From the cell containing the given text, extract its center point as [X, Y] coordinate. 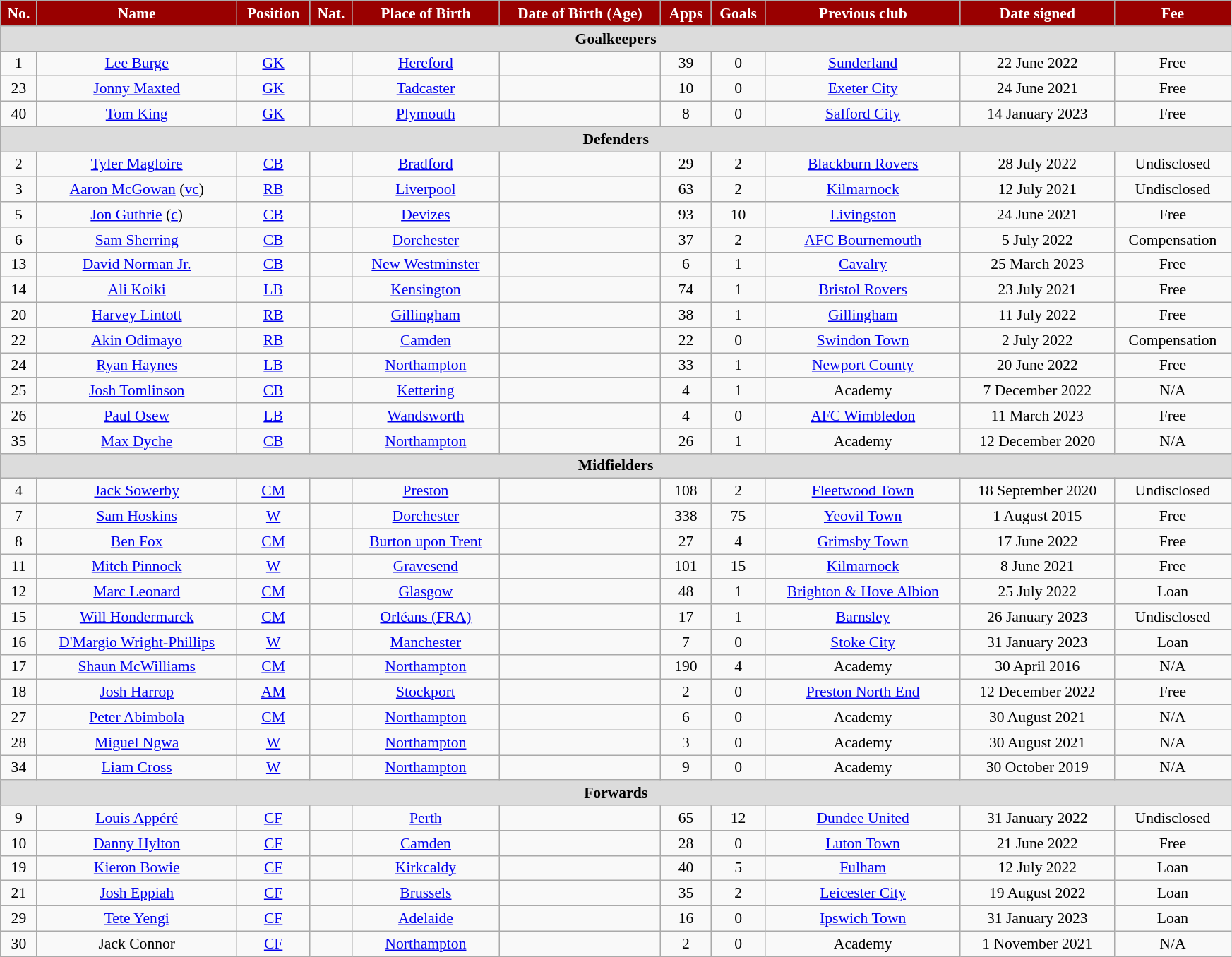
Gravesend [426, 567]
101 [686, 567]
Stoke City [863, 642]
Exeter City [863, 89]
Tyler Magloire [137, 164]
21 June 2022 [1037, 843]
Leicester City [863, 893]
Swindon Town [863, 340]
Brighton & Hove Albion [863, 592]
Liam Cross [137, 768]
48 [686, 592]
1 November 2021 [1037, 944]
Jonny Maxted [137, 89]
Akin Odimayo [137, 340]
Burton upon Trent [426, 541]
Josh Eppiah [137, 893]
Manchester [426, 642]
74 [686, 290]
Grimsby Town [863, 541]
108 [686, 491]
11 [18, 567]
Brussels [426, 893]
26 January 2023 [1037, 617]
12 December 2020 [1037, 441]
Livingston [863, 215]
11 July 2022 [1037, 315]
18 September 2020 [1037, 491]
Ben Fox [137, 541]
D'Margio Wright-Phillips [137, 642]
18 [18, 692]
Louis Appéré [137, 818]
Goalkeepers [616, 39]
David Norman Jr. [137, 265]
Shaun McWilliams [137, 667]
Bradford [426, 164]
20 [18, 315]
Orléans (FRA) [426, 617]
Forwards [616, 793]
11 March 2023 [1037, 416]
338 [686, 517]
Josh Harrop [137, 692]
Blackburn Rovers [863, 164]
Newport County [863, 366]
Sunderland [863, 64]
34 [18, 768]
Paul Osew [137, 416]
1 August 2015 [1037, 517]
Midfielders [616, 466]
Hereford [426, 64]
25 July 2022 [1037, 592]
Kirkcaldy [426, 868]
Fleetwood Town [863, 491]
Aaron McGowan (vc) [137, 190]
Luton Town [863, 843]
65 [686, 818]
Previous club [863, 13]
Barnsley [863, 617]
30 [18, 944]
Preston North End [863, 692]
Wandsworth [426, 416]
Harvey Lintott [137, 315]
19 [18, 868]
Jack Connor [137, 944]
Josh Tomlinson [137, 391]
Miguel Ngwa [137, 742]
31 January 2022 [1037, 818]
Dundee United [863, 818]
17 June 2022 [1037, 541]
Liverpool [426, 190]
Salford City [863, 114]
37 [686, 240]
Danny Hylton [137, 843]
30 April 2016 [1037, 667]
30 October 2019 [1037, 768]
Max Dyche [137, 441]
Ali Koiki [137, 290]
AM [273, 692]
AFC Bournemouth [863, 240]
63 [686, 190]
Place of Birth [426, 13]
38 [686, 315]
Jon Guthrie (c) [137, 215]
12 July 2021 [1037, 190]
Stockport [426, 692]
21 [18, 893]
Sam Hoskins [137, 517]
Jack Sowerby [137, 491]
13 [18, 265]
25 [18, 391]
Bristol Rovers [863, 290]
8 June 2021 [1037, 567]
Cavalry [863, 265]
AFC Wimbledon [863, 416]
14 January 2023 [1037, 114]
23 [18, 89]
Mitch Pinnock [137, 567]
Goals [738, 13]
Defenders [616, 139]
Tete Yengi [137, 919]
Nat. [331, 13]
Date of Birth (Age) [580, 13]
Lee Burge [137, 64]
Kieron Bowie [137, 868]
28 July 2022 [1037, 164]
Adelaide [426, 919]
No. [18, 13]
Ipswich Town [863, 919]
Glasgow [426, 592]
Tadcaster [426, 89]
20 June 2022 [1037, 366]
Fulham [863, 868]
Devizes [426, 215]
19 August 2022 [1037, 893]
Tom King [137, 114]
Date signed [1037, 13]
5 July 2022 [1037, 240]
Perth [426, 818]
24 [18, 366]
7 December 2022 [1037, 391]
Ryan Haynes [137, 366]
93 [686, 215]
Yeovil Town [863, 517]
39 [686, 64]
Plymouth [426, 114]
Kensington [426, 290]
25 March 2023 [1037, 265]
Fee [1172, 13]
Preston [426, 491]
75 [738, 517]
2 July 2022 [1037, 340]
12 July 2022 [1037, 868]
Kettering [426, 391]
12 December 2022 [1037, 692]
14 [18, 290]
23 July 2021 [1037, 290]
Apps [686, 13]
Position [273, 13]
190 [686, 667]
Name [137, 13]
22 June 2022 [1037, 64]
33 [686, 366]
Peter Abimbola [137, 718]
Marc Leonard [137, 592]
Sam Sherring [137, 240]
Will Hondermarck [137, 617]
New Westminster [426, 265]
